Detect which cell encompasses the target text, then output its [X, Y] center coordinate. 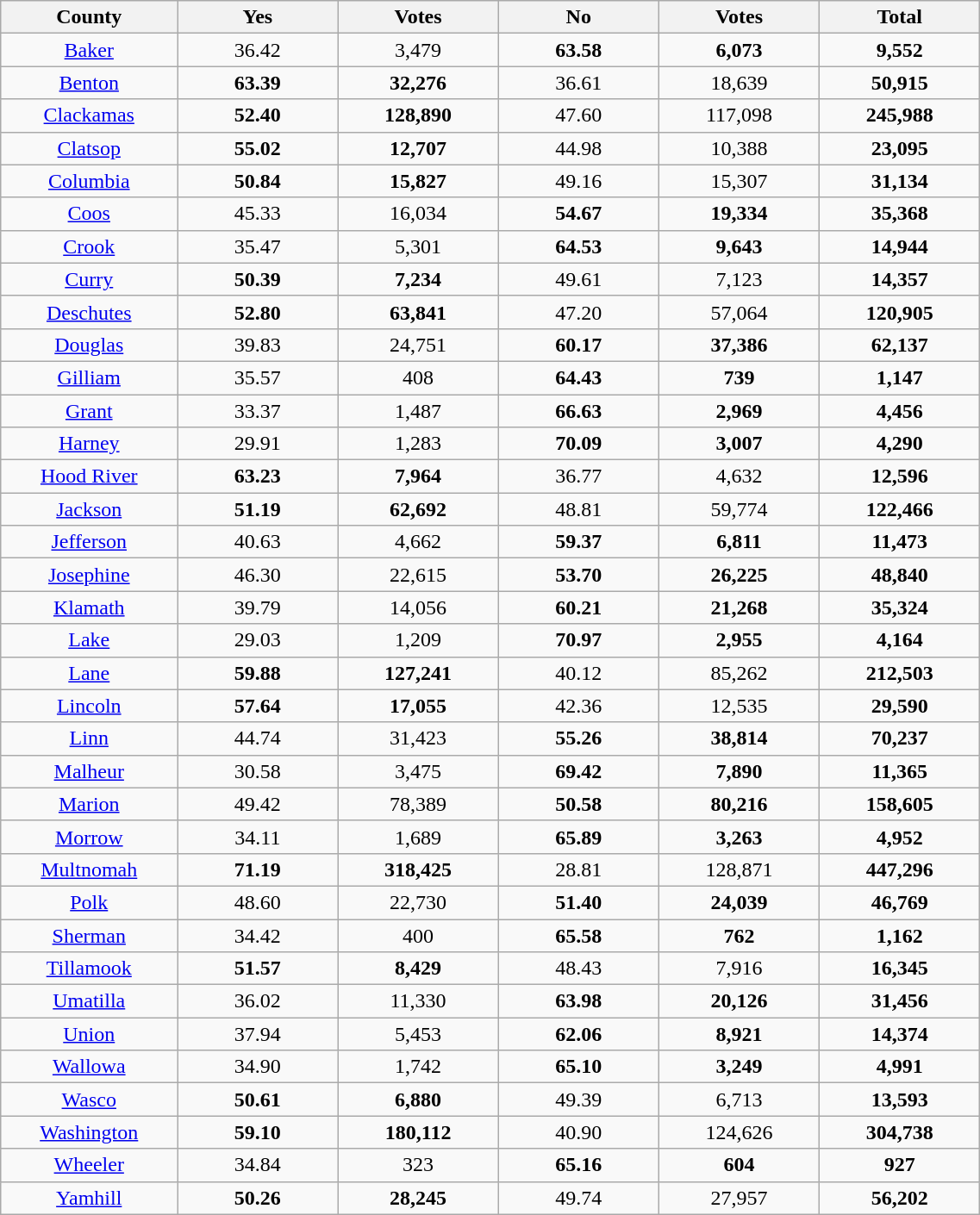
128,890 [418, 115]
49.61 [578, 279]
33.37 [258, 411]
304,738 [900, 1132]
12,707 [418, 148]
29.03 [258, 640]
11,365 [900, 771]
Sherman [90, 935]
Umatilla [90, 1001]
762 [739, 935]
7,964 [418, 477]
3,479 [418, 50]
26,225 [739, 575]
No [578, 17]
Yamhill [90, 1198]
31,134 [900, 181]
4,991 [900, 1067]
31,456 [900, 1001]
34.11 [258, 837]
8,429 [418, 969]
Crook [90, 246]
4,952 [900, 837]
46.30 [258, 575]
27,957 [739, 1198]
Lane [90, 673]
Clackamas [90, 115]
14,374 [900, 1034]
Union [90, 1034]
120,905 [900, 312]
50.26 [258, 1198]
127,241 [418, 673]
34.84 [258, 1165]
15,827 [418, 181]
11,473 [900, 542]
Multnomah [90, 869]
3,249 [739, 1067]
6,073 [739, 50]
65.10 [578, 1067]
40.63 [258, 542]
1,283 [418, 444]
Baker [90, 50]
Wheeler [90, 1165]
604 [739, 1165]
69.42 [578, 771]
Wasco [90, 1100]
47.60 [578, 115]
49.16 [578, 181]
4,632 [739, 477]
Columbia [90, 181]
1,147 [900, 377]
36.02 [258, 1001]
66.63 [578, 411]
24,751 [418, 345]
85,262 [739, 673]
34.42 [258, 935]
4,662 [418, 542]
18,639 [739, 83]
44.74 [258, 738]
Deschutes [90, 312]
48,840 [900, 575]
Yes [258, 17]
158,605 [900, 804]
37,386 [739, 345]
County [90, 17]
180,112 [418, 1132]
52.40 [258, 115]
36.77 [578, 477]
46,769 [900, 902]
Gilliam [90, 377]
Wallowa [90, 1067]
Jefferson [90, 542]
Washington [90, 1132]
2,969 [739, 411]
63.98 [578, 1001]
59,774 [739, 509]
9,552 [900, 50]
35.57 [258, 377]
62,137 [900, 345]
6,880 [418, 1100]
39.83 [258, 345]
408 [418, 377]
48.81 [578, 509]
65.58 [578, 935]
50.61 [258, 1100]
Tillamook [90, 969]
31,423 [418, 738]
39.79 [258, 607]
4,164 [900, 640]
12,535 [739, 706]
63.58 [578, 50]
5,453 [418, 1034]
59.37 [578, 542]
13,593 [900, 1100]
7,123 [739, 279]
70.97 [578, 640]
22,615 [418, 575]
51.40 [578, 902]
50.39 [258, 279]
Hood River [90, 477]
49.42 [258, 804]
45.33 [258, 214]
Malheur [90, 771]
Curry [90, 279]
29.91 [258, 444]
30.58 [258, 771]
50.84 [258, 181]
52.80 [258, 312]
55.26 [578, 738]
124,626 [739, 1132]
35.47 [258, 246]
16,345 [900, 969]
57.64 [258, 706]
8,921 [739, 1034]
21,268 [739, 607]
24,039 [739, 902]
19,334 [739, 214]
40.90 [578, 1132]
11,330 [418, 1001]
49.39 [578, 1100]
Klamath [90, 607]
1,742 [418, 1067]
55.02 [258, 148]
44.98 [578, 148]
14,056 [418, 607]
117,098 [739, 115]
6,811 [739, 542]
927 [900, 1165]
Polk [90, 902]
447,296 [900, 869]
70,237 [900, 738]
53.70 [578, 575]
63.23 [258, 477]
Morrow [90, 837]
60.17 [578, 345]
7,890 [739, 771]
3,007 [739, 444]
1,162 [900, 935]
48.60 [258, 902]
245,988 [900, 115]
48.43 [578, 969]
56,202 [900, 1198]
71.19 [258, 869]
5,301 [418, 246]
12,596 [900, 477]
3,263 [739, 837]
36.61 [578, 83]
Lake [90, 640]
42.36 [578, 706]
4,456 [900, 411]
128,871 [739, 869]
65.16 [578, 1165]
15,307 [739, 181]
59.10 [258, 1132]
Benton [90, 83]
1,209 [418, 640]
47.20 [578, 312]
62.06 [578, 1034]
7,916 [739, 969]
122,466 [900, 509]
36.42 [258, 50]
Marion [90, 804]
50,915 [900, 83]
20,126 [739, 1001]
70.09 [578, 444]
Josephine [90, 575]
739 [739, 377]
2,955 [739, 640]
54.67 [578, 214]
4,290 [900, 444]
400 [418, 935]
28,245 [418, 1198]
65.89 [578, 837]
Linn [90, 738]
63,841 [418, 312]
318,425 [418, 869]
323 [418, 1165]
49.74 [578, 1198]
60.21 [578, 607]
14,357 [900, 279]
9,643 [739, 246]
35,368 [900, 214]
7,234 [418, 279]
23,095 [900, 148]
1,487 [418, 411]
3,475 [418, 771]
Coos [90, 214]
35,324 [900, 607]
64.53 [578, 246]
40.12 [578, 673]
Grant [90, 411]
16,034 [418, 214]
37.94 [258, 1034]
59.88 [258, 673]
Lincoln [90, 706]
22,730 [418, 902]
Harney [90, 444]
64.43 [578, 377]
212,503 [900, 673]
10,388 [739, 148]
62,692 [418, 509]
51.57 [258, 969]
38,814 [739, 738]
29,590 [900, 706]
34.90 [258, 1067]
Jackson [90, 509]
78,389 [418, 804]
51.19 [258, 509]
63.39 [258, 83]
Clatsop [90, 148]
Total [900, 17]
57,064 [739, 312]
6,713 [739, 1100]
50.58 [578, 804]
1,689 [418, 837]
80,216 [739, 804]
Douglas [90, 345]
17,055 [418, 706]
14,944 [900, 246]
32,276 [418, 83]
28.81 [578, 869]
